Extract the [X, Y] coordinate from the center of the cell holding the provided text.  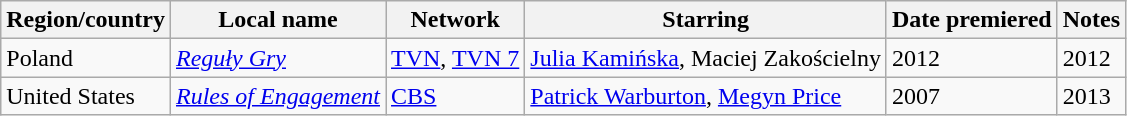
Network [456, 20]
CBS [456, 96]
Rules of Engagement [278, 96]
2013 [1091, 96]
TVN, TVN 7 [456, 58]
Date premiered [972, 20]
Reguły Gry [278, 58]
Notes [1091, 20]
Starring [706, 20]
Julia Kamińska, Maciej Zakościelny [706, 58]
Patrick Warburton, Megyn Price [706, 96]
2007 [972, 96]
Region/country [86, 20]
Local name [278, 20]
Poland [86, 58]
United States [86, 96]
